Search for the cell housing the specified text and yield its (X, Y) center coordinate. 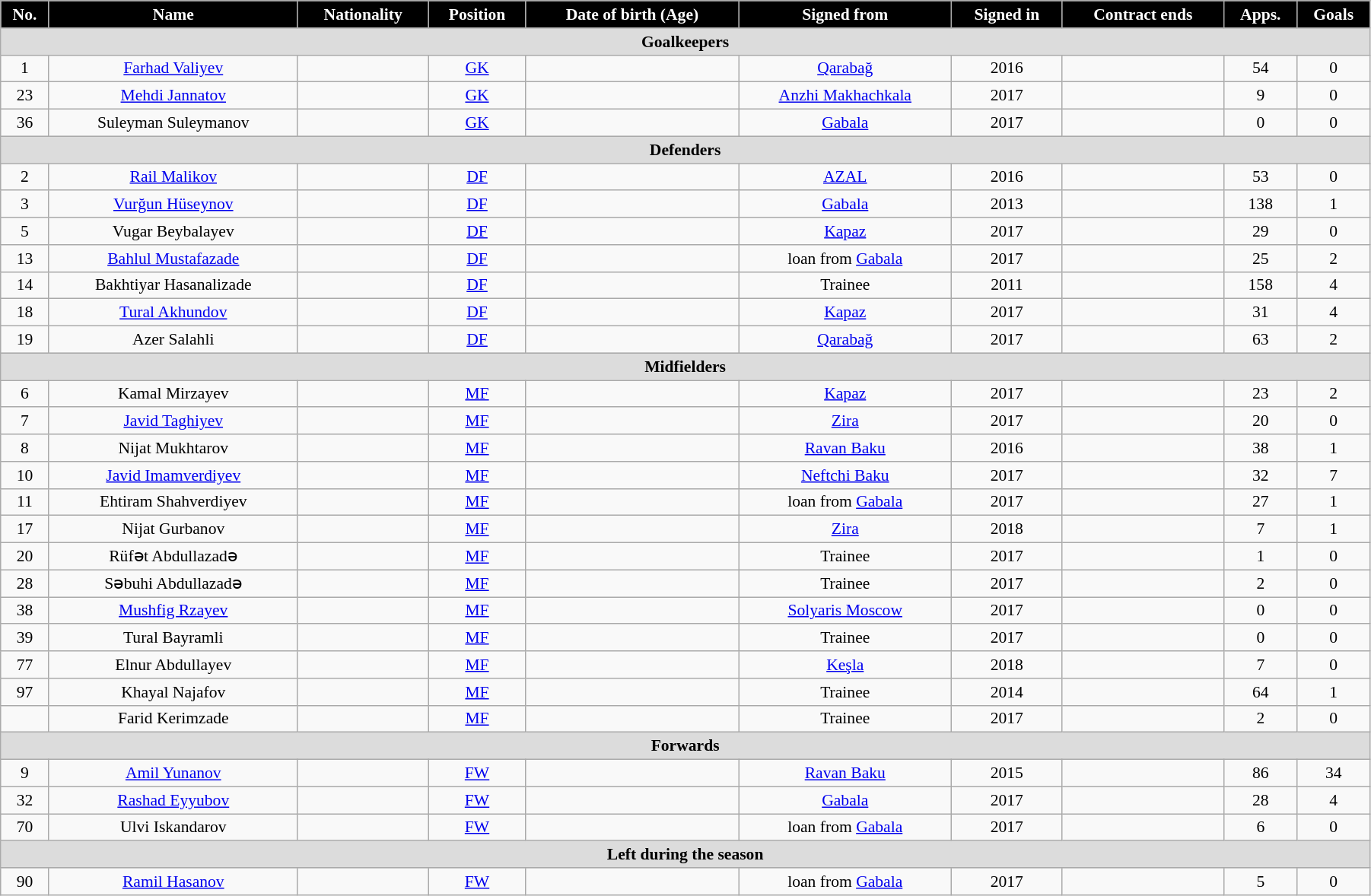
Keşla (845, 665)
19 (25, 340)
77 (25, 665)
Vugar Beybalayev (173, 231)
Ulvi Iskandarov (173, 828)
Apps. (1261, 14)
86 (1261, 774)
Forwards (685, 746)
Signed in (1007, 14)
Javid Taghiyev (173, 421)
36 (25, 123)
Amil Yunanov (173, 774)
63 (1261, 340)
Mushfig Rzayev (173, 611)
Nijat Gurbanov (173, 529)
Elnur Abdullayev (173, 665)
Tural Bayramli (173, 638)
2011 (1007, 285)
158 (1261, 285)
10 (25, 475)
Defenders (685, 150)
53 (1261, 177)
29 (1261, 231)
Vurğun Hüseynov (173, 205)
Rail Malikov (173, 177)
Rüfət Abdullazadə (173, 557)
AZAL (845, 177)
3 (25, 205)
Kamal Mirzayev (173, 394)
Səbuhi Abdullazadə (173, 583)
54 (1261, 68)
Ehtiram Shahverdiyev (173, 502)
Midfielders (685, 367)
Farid Kerimzade (173, 719)
27 (1261, 502)
Bahlul Mustafazade (173, 259)
Solyaris Moscow (845, 611)
Signed from (845, 14)
Mehdi Jannatov (173, 96)
2013 (1007, 205)
Suleyman Suleymanov (173, 123)
Ramil Hasanov (173, 882)
25 (1261, 259)
Rashad Eyyubov (173, 800)
Anzhi Makhachkala (845, 96)
Left during the season (685, 855)
Bakhtiyar Hasanalizade (173, 285)
Contract ends (1143, 14)
70 (25, 828)
11 (25, 502)
Date of birth (Age) (632, 14)
Nationality (363, 14)
31 (1261, 313)
Tural Akhundov (173, 313)
Position (477, 14)
Javid Imamverdiyev (173, 475)
Azer Salahli (173, 340)
39 (25, 638)
Khayal Najafov (173, 692)
14 (25, 285)
138 (1261, 205)
No. (25, 14)
18 (25, 313)
Farhad Valiyev (173, 68)
97 (25, 692)
2014 (1007, 692)
64 (1261, 692)
Goalkeepers (685, 42)
90 (25, 882)
Neftchi Baku (845, 475)
Name (173, 14)
13 (25, 259)
34 (1334, 774)
17 (25, 529)
Goals (1334, 14)
Nijat Mukhtarov (173, 448)
8 (25, 448)
2015 (1007, 774)
